Provide the [x, y] coordinate of the cell's center where the given text is located.  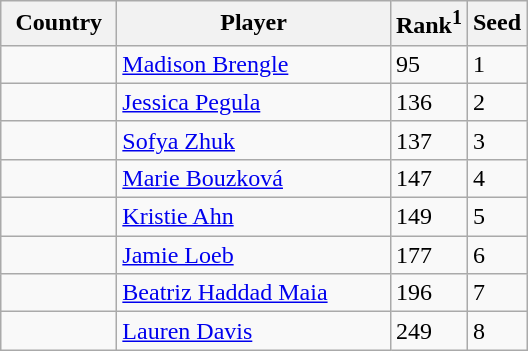
8 [496, 331]
Kristie Ahn [254, 217]
7 [496, 293]
Jamie Loeb [254, 255]
1 [496, 64]
Jessica Pegula [254, 102]
136 [428, 102]
149 [428, 217]
196 [428, 293]
Beatriz Haddad Maia [254, 293]
Madison Brengle [254, 64]
Seed [496, 24]
Rank1 [428, 24]
4 [496, 178]
177 [428, 255]
249 [428, 331]
95 [428, 64]
Marie Bouzková [254, 178]
147 [428, 178]
Player [254, 24]
Country [59, 24]
137 [428, 140]
5 [496, 217]
Sofya Zhuk [254, 140]
2 [496, 102]
3 [496, 140]
6 [496, 255]
Lauren Davis [254, 331]
